Find where the given text appears and provide that cell's center as [X, Y] coordinate. 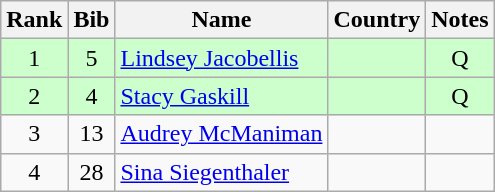
1 [34, 58]
Sina Siegenthaler [222, 172]
Audrey McManiman [222, 134]
5 [92, 58]
Country [377, 20]
2 [34, 96]
Stacy Gaskill [222, 96]
13 [92, 134]
Bib [92, 20]
Lindsey Jacobellis [222, 58]
3 [34, 134]
Notes [460, 20]
Name [222, 20]
28 [92, 172]
Rank [34, 20]
